From the cell containing the given text, extract its center point as [x, y] coordinate. 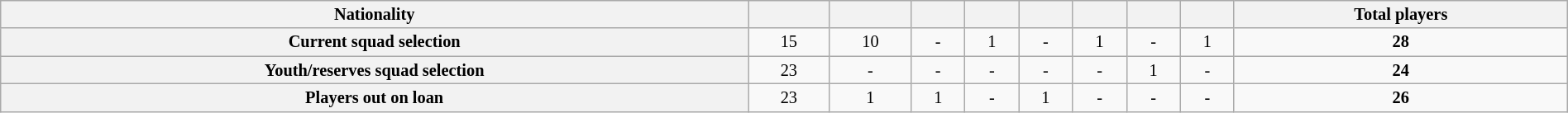
24 [1401, 70]
28 [1401, 42]
10 [870, 42]
26 [1401, 97]
Youth/reserves squad selection [375, 70]
Players out on loan [375, 97]
Total players [1401, 14]
Nationality [375, 14]
15 [789, 42]
Current squad selection [375, 42]
